Search for the cell housing the specified text and yield its [X, Y] center coordinate. 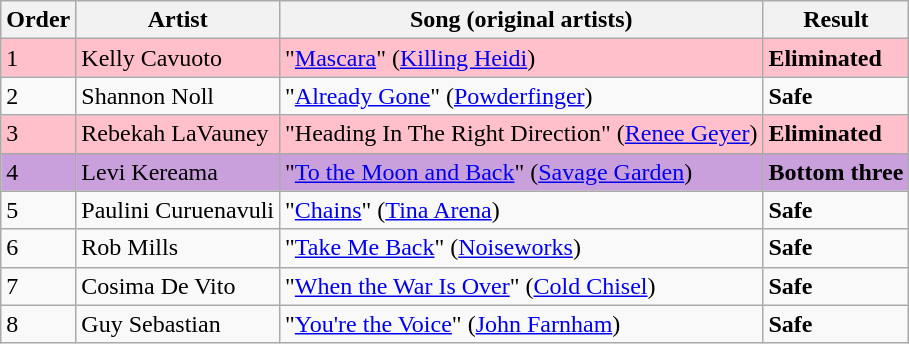
Guy Sebastian [178, 324]
Result [836, 20]
"You're the Voice" (John Farnham) [522, 324]
"Already Gone" (Powderfinger) [522, 96]
Levi Kereama [178, 172]
"Heading In The Right Direction" (Renee Geyer) [522, 134]
Artist [178, 20]
Rebekah LaVauney [178, 134]
Order [38, 20]
Cosima De Vito [178, 286]
8 [38, 324]
"To the Moon and Back" (Savage Garden) [522, 172]
3 [38, 134]
"When the War Is Over" (Cold Chisel) [522, 286]
2 [38, 96]
"Take Me Back" (Noiseworks) [522, 248]
"Mascara" (Killing Heidi) [522, 58]
7 [38, 286]
Song (original artists) [522, 20]
6 [38, 248]
Rob Mills [178, 248]
4 [38, 172]
"Chains" (Tina Arena) [522, 210]
Bottom three [836, 172]
5 [38, 210]
Paulini Curuenavuli [178, 210]
1 [38, 58]
Kelly Cavuoto [178, 58]
Shannon Noll [178, 96]
